Locate the cell with the specified text and output its (x, y) center coordinate. 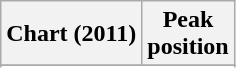
Peak position (188, 34)
Chart (2011) (72, 34)
